Find where the given text appears and provide that cell's center as (x, y) coordinate. 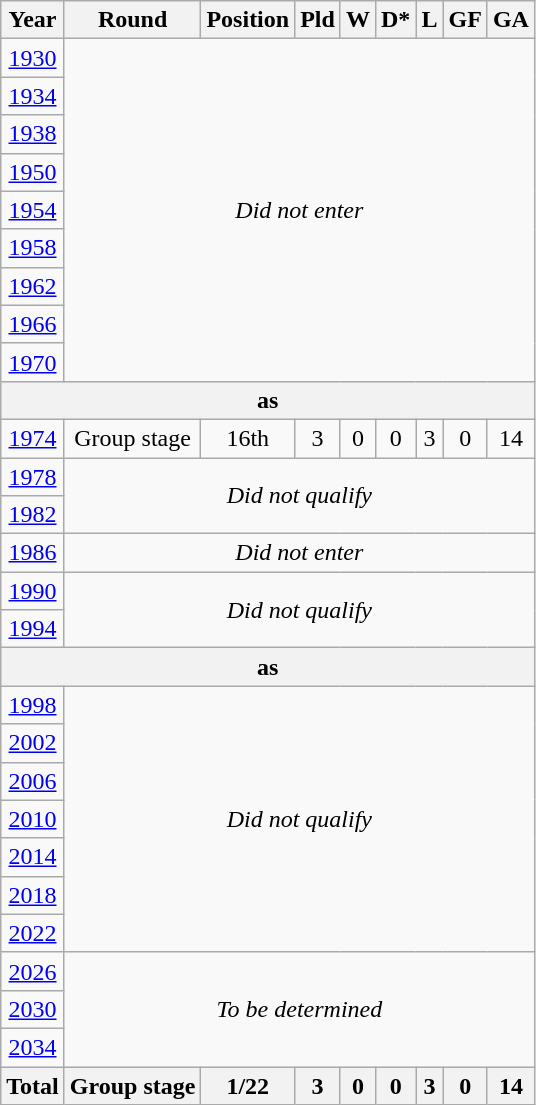
1970 (33, 362)
2030 (33, 1009)
2002 (33, 743)
Pld (318, 20)
2014 (33, 857)
1998 (33, 705)
Total (33, 1085)
1934 (33, 96)
D* (395, 20)
1950 (33, 172)
1986 (33, 553)
1954 (33, 210)
W (358, 20)
GF (465, 20)
2022 (33, 933)
1966 (33, 324)
2006 (33, 781)
Year (33, 20)
Round (132, 20)
2010 (33, 819)
2034 (33, 1047)
1958 (33, 248)
16th (248, 438)
1982 (33, 515)
1/22 (248, 1085)
2026 (33, 971)
1990 (33, 591)
1962 (33, 286)
Position (248, 20)
GA (510, 20)
1974 (33, 438)
To be determined (299, 1009)
1930 (33, 58)
1994 (33, 629)
1938 (33, 134)
2018 (33, 895)
L (430, 20)
1978 (33, 477)
